Determine the (X, Y) coordinate at the center of the cell enclosing the given text.  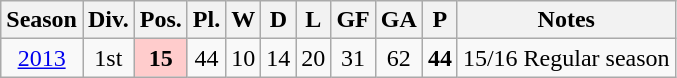
L (314, 20)
Season (42, 20)
10 (244, 58)
GA (398, 20)
P (440, 20)
Pl. (206, 20)
W (244, 20)
62 (398, 58)
15 (160, 58)
20 (314, 58)
15/16 Regular season (566, 58)
Pos. (160, 20)
Notes (566, 20)
2013 (42, 58)
1st (108, 58)
31 (353, 58)
14 (278, 58)
D (278, 20)
GF (353, 20)
Div. (108, 20)
